Scan for the cell matching the given text and deliver its (x, y) coordinate at center. 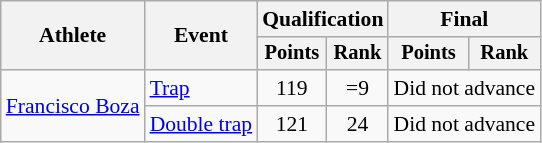
Francisco Boza (73, 106)
Athlete (73, 36)
=9 (358, 88)
119 (292, 88)
24 (358, 124)
Event (202, 36)
Trap (202, 88)
121 (292, 124)
Double trap (202, 124)
Qualification (322, 19)
Final (464, 19)
